Search for the cell housing the specified text and yield its [X, Y] center coordinate. 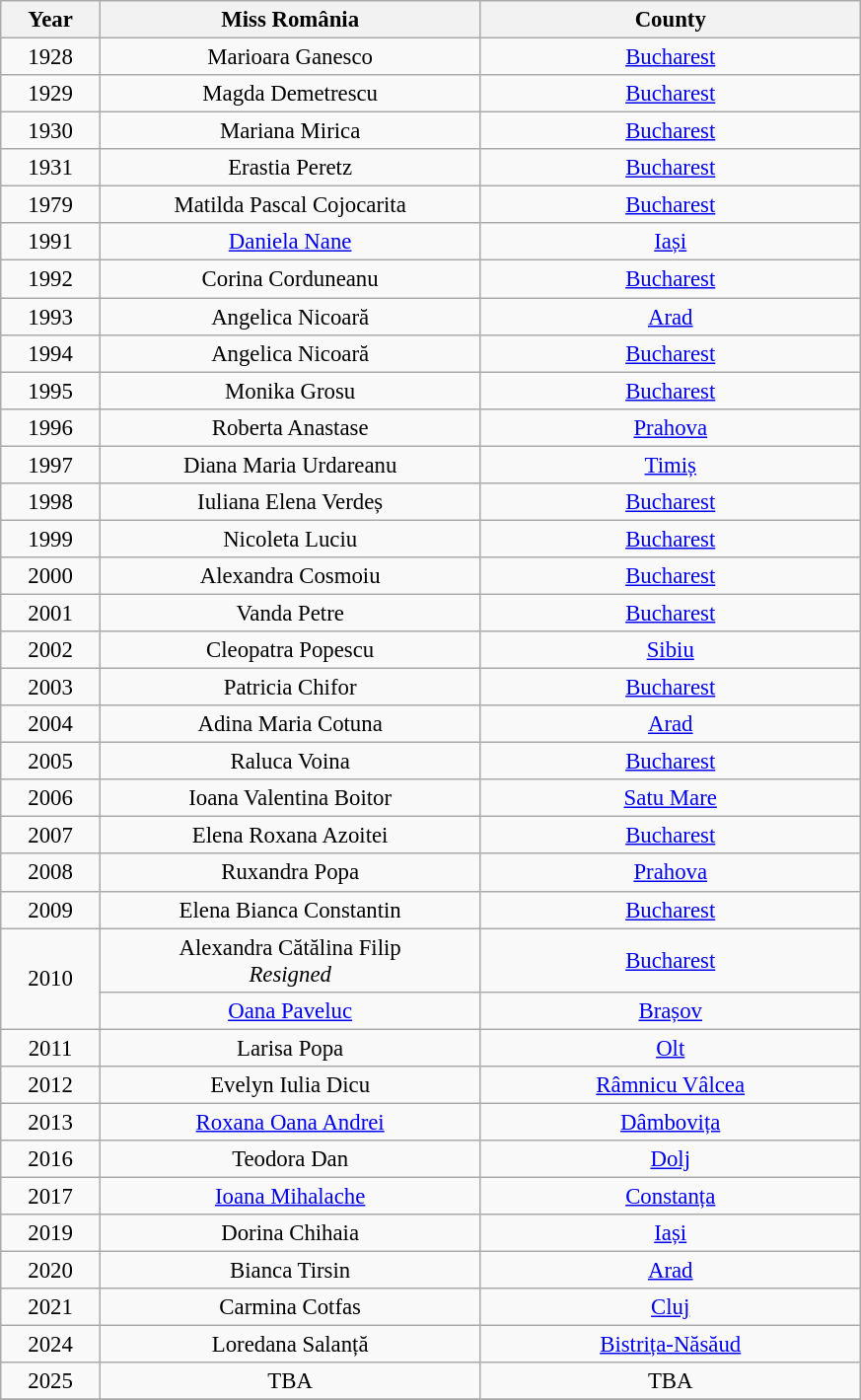
Brașov [671, 1010]
1997 [51, 465]
2025 [51, 1381]
Ioana Mihalache [290, 1196]
Alexandra Cătălina FilipResigned [290, 961]
2000 [51, 576]
Elena Roxana Azoitei [290, 836]
Dolj [671, 1159]
Alexandra Cosmoiu [290, 576]
1991 [51, 242]
2016 [51, 1159]
2005 [51, 762]
2024 [51, 1345]
1995 [51, 391]
Oana Paveluc [290, 1010]
1928 [51, 57]
Iuliana Elena Verdeș [290, 502]
2019 [51, 1233]
1992 [51, 279]
1993 [51, 317]
Roxana Oana Andrei [290, 1122]
Dâmbovița [671, 1122]
Carmina Cotfas [290, 1307]
1996 [51, 427]
Corina Corduneanu [290, 279]
Marioara Ganesco [290, 57]
1930 [51, 131]
2004 [51, 724]
2017 [51, 1196]
2021 [51, 1307]
Evelyn Iulia Dicu [290, 1085]
Patricia Chifor [290, 688]
Bianca Tirsin [290, 1271]
Erastia Peretz [290, 168]
Ioana Valentina Boitor [290, 798]
County [671, 20]
Vanda Petre [290, 613]
2013 [51, 1122]
Magda Demetrescu [290, 94]
Satu Mare [671, 798]
2003 [51, 688]
Year [51, 20]
1979 [51, 205]
Raluca Voina [290, 762]
Miss România [290, 20]
2012 [51, 1085]
Monika Grosu [290, 391]
Constanța [671, 1196]
2001 [51, 613]
2008 [51, 873]
1999 [51, 539]
2007 [51, 836]
Bistrița-Năsăud [671, 1345]
2011 [51, 1048]
Olt [671, 1048]
2020 [51, 1271]
Timiș [671, 465]
Roberta Anastase [290, 427]
2009 [51, 910]
Dorina Chihaia [290, 1233]
Nicoleta Luciu [290, 539]
Adina Maria Cotuna [290, 724]
Sibiu [671, 650]
1998 [51, 502]
Matilda Pascal Cojocarita [290, 205]
Elena Bianca Constantin [290, 910]
2002 [51, 650]
Cleopatra Popescu [290, 650]
1931 [51, 168]
2006 [51, 798]
Daniela Nane [290, 242]
Loredana Salanță [290, 1345]
1929 [51, 94]
Mariana Mirica [290, 131]
Râmnicu Vâlcea [671, 1085]
Cluj [671, 1307]
Larisa Popa [290, 1048]
Diana Maria Urdareanu [290, 465]
1994 [51, 353]
2010 [51, 979]
Teodora Dan [290, 1159]
Ruxandra Popa [290, 873]
